Determine the (x, y) coordinate at the center of the cell enclosing the given text.  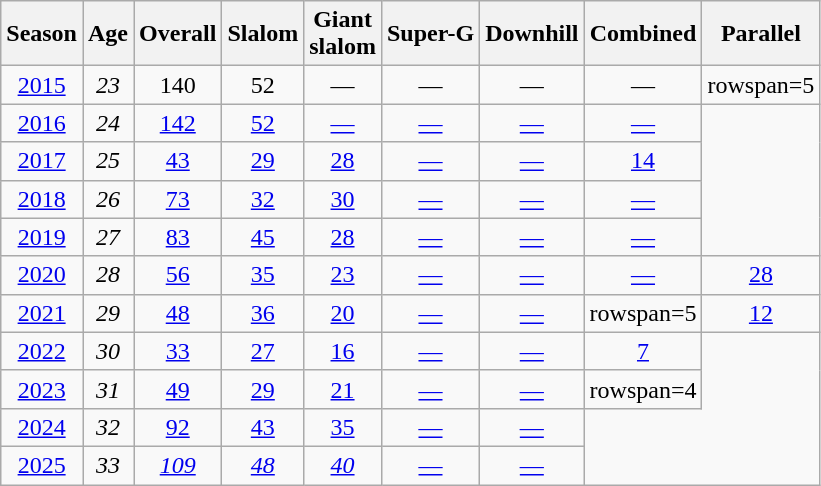
2024 (42, 427)
Combined (643, 34)
2018 (42, 199)
2021 (42, 313)
56 (178, 275)
2015 (42, 85)
Super-G (430, 34)
Overall (178, 34)
73 (178, 199)
2022 (42, 351)
24 (108, 123)
140 (178, 85)
12 (761, 313)
Parallel (761, 34)
21 (343, 389)
2017 (42, 161)
2025 (42, 465)
Downhill (532, 34)
25 (108, 161)
36 (263, 313)
26 (108, 199)
2020 (42, 275)
31 (108, 389)
Age (108, 34)
Giantslalom (343, 34)
40 (343, 465)
rowspan=4 (643, 389)
14 (643, 161)
109 (178, 465)
49 (178, 389)
45 (263, 237)
142 (178, 123)
20 (343, 313)
7 (643, 351)
92 (178, 427)
2016 (42, 123)
83 (178, 237)
16 (343, 351)
Slalom (263, 34)
Season (42, 34)
2023 (42, 389)
2019 (42, 237)
